Pinpoint the cell where the given text exists, returning its [X, Y] midpoint coordinate. 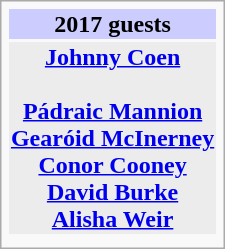
2017 guests [112, 24]
Johnny Coen Pádraic Mannion Gearóid McInerney Conor Cooney David Burke Alisha Weir [112, 138]
